Capture the cell that displays the provided text and extract its [X, Y] central coordinate. 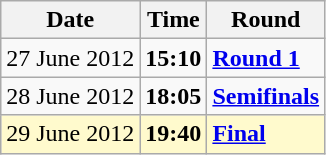
29 June 2012 [70, 134]
Semifinals [266, 96]
Date [70, 20]
28 June 2012 [70, 96]
Time [174, 20]
19:40 [174, 134]
15:10 [174, 58]
18:05 [174, 96]
Final [266, 134]
27 June 2012 [70, 58]
Round 1 [266, 58]
Round [266, 20]
